Pinpoint the cell where the given text exists, returning its [x, y] midpoint coordinate. 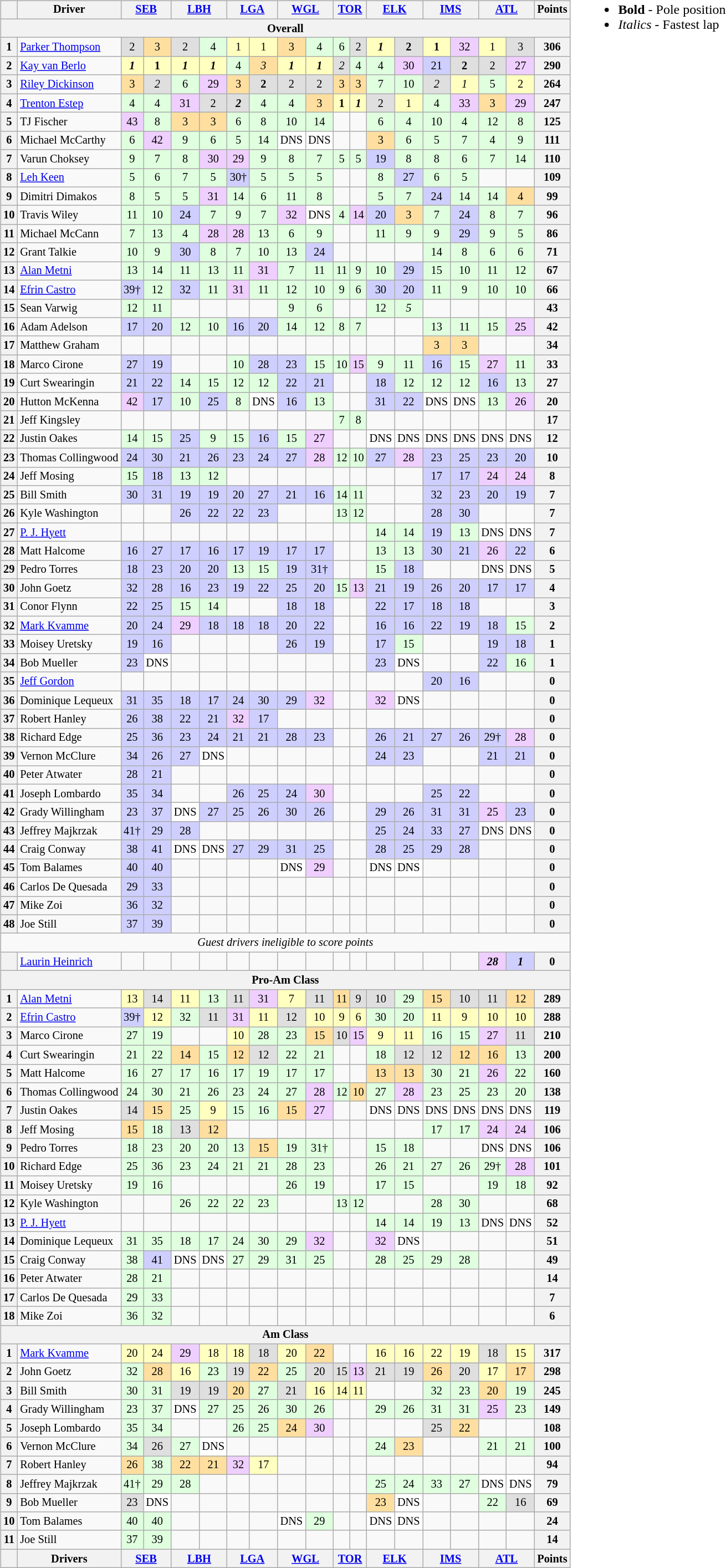
52 [552, 1223]
Dimitri Dimakos [69, 196]
92 [552, 1185]
44 [9, 849]
264 [552, 84]
99 [552, 196]
TJ Fischer [69, 122]
110 [552, 159]
111 [552, 140]
306 [552, 47]
Michael McCann [69, 234]
69 [552, 1503]
317 [552, 1353]
79 [552, 1484]
Sean Varwig [69, 308]
Adam Adelson [69, 327]
101 [552, 1167]
289 [552, 999]
109 [552, 178]
108 [552, 1428]
96 [552, 215]
Michael McCarthy [69, 140]
160 [552, 1073]
288 [552, 1017]
Trenton Estep [69, 103]
119 [552, 1111]
298 [552, 1372]
71 [552, 252]
68 [552, 1204]
Overall [285, 28]
47 [9, 905]
30† [238, 178]
Am Class [285, 1335]
46 [9, 887]
245 [552, 1391]
Travis Wiley [69, 215]
49 [552, 1260]
Parker Thompson [69, 47]
Varun Choksey [69, 159]
Pro-Am Class [285, 980]
Grant Talkie [69, 252]
67 [552, 271]
210 [552, 1036]
48 [9, 924]
Drivers [69, 1559]
Riley Dickinson [69, 84]
200 [552, 1055]
290 [552, 66]
247 [552, 103]
149 [552, 1409]
Kay van Berlo [69, 66]
Leh Keen [69, 178]
100 [552, 1447]
Conor Flynn [69, 607]
Matthew Graham [69, 345]
94 [552, 1465]
Guest drivers ineligible to score points [285, 943]
51 [552, 1241]
Hutton McKenna [69, 401]
45 [9, 868]
86 [552, 234]
Driver [69, 10]
66 [552, 289]
125 [552, 122]
Jeff Gordon [69, 681]
Laurin Heinrich [69, 961]
Jeff Kingsley [69, 420]
138 [552, 1092]
